Locate the cell with the specified text and output its (X, Y) center coordinate. 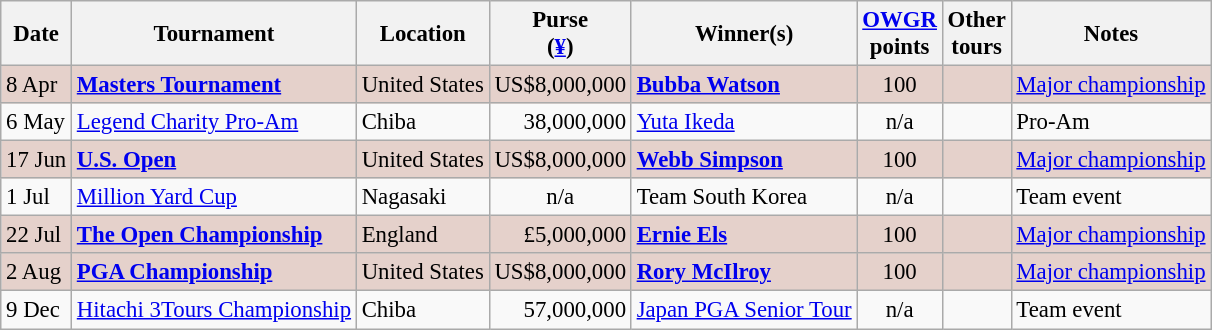
Legend Charity Pro-Am (214, 122)
Team South Korea (744, 197)
22 Jul (36, 235)
OWGRpoints (900, 34)
Pro-Am (1111, 122)
Million Yard Cup (214, 197)
England (422, 235)
6 May (36, 122)
Japan PGA Senior Tour (744, 310)
1 Jul (36, 197)
Webb Simpson (744, 160)
Date (36, 34)
38,000,000 (560, 122)
9 Dec (36, 310)
Location (422, 34)
57,000,000 (560, 310)
Rory McIlroy (744, 273)
Notes (1111, 34)
2 Aug (36, 273)
Yuta Ikeda (744, 122)
17 Jun (36, 160)
£5,000,000 (560, 235)
U.S. Open (214, 160)
Tournament (214, 34)
PGA Championship (214, 273)
Winner(s) (744, 34)
Ernie Els (744, 235)
Bubba Watson (744, 85)
Hitachi 3Tours Championship (214, 310)
The Open Championship (214, 235)
Purse(¥) (560, 34)
Othertours (976, 34)
Masters Tournament (214, 85)
Nagasaki (422, 197)
8 Apr (36, 85)
